Output the (X, Y) coordinate of the center of the cell containing the given text.  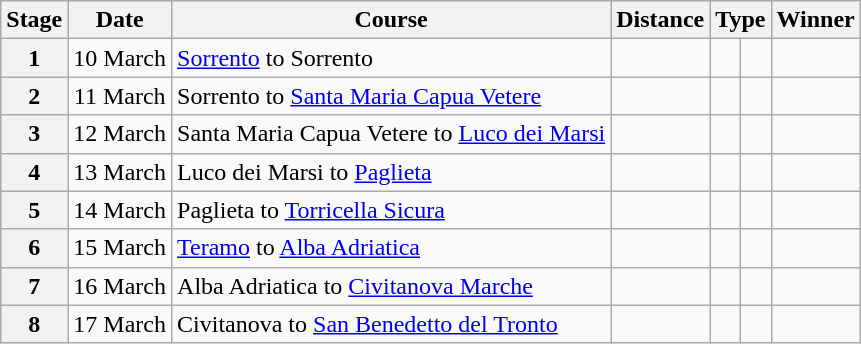
1 (34, 58)
Sorrento to Sorrento (392, 58)
13 March (120, 172)
Course (392, 20)
4 (34, 172)
Sorrento to Santa Maria Capua Vetere (392, 96)
6 (34, 248)
Alba Adriatica to Civitanova Marche (392, 286)
11 March (120, 96)
Santa Maria Capua Vetere to Luco dei Marsi (392, 134)
12 March (120, 134)
Civitanova to San Benedetto del Tronto (392, 324)
8 (34, 324)
Stage (34, 20)
Luco dei Marsi to Paglieta (392, 172)
Distance (660, 20)
Type (740, 20)
Winner (816, 20)
3 (34, 134)
Paglieta to Torricella Sicura (392, 210)
17 March (120, 324)
5 (34, 210)
10 March (120, 58)
Date (120, 20)
7 (34, 286)
14 March (120, 210)
16 March (120, 286)
Teramo to Alba Adriatica (392, 248)
15 March (120, 248)
2 (34, 96)
